For the text-containing cell, return its midpoint in [X, Y] coordinate format. 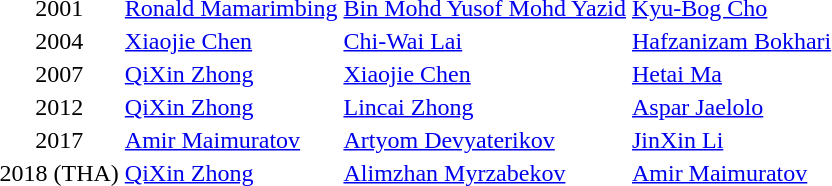
Chi-Wai Lai [484, 41]
Amir Maimuratov [231, 140]
Hetai Ma [731, 74]
Aspar Jaelolo [731, 107]
Artyom Devyaterikov [484, 140]
Hafzanizam Bokhari [731, 41]
JinXin Li [731, 140]
Lincai Zhong [484, 107]
